Search for the cell housing the specified text and yield its [X, Y] center coordinate. 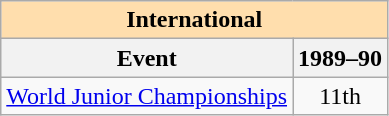
Event [147, 58]
1989–90 [340, 58]
World Junior Championships [147, 96]
International [194, 20]
11th [340, 96]
